Return (X, Y) of the center of cell containing provided text 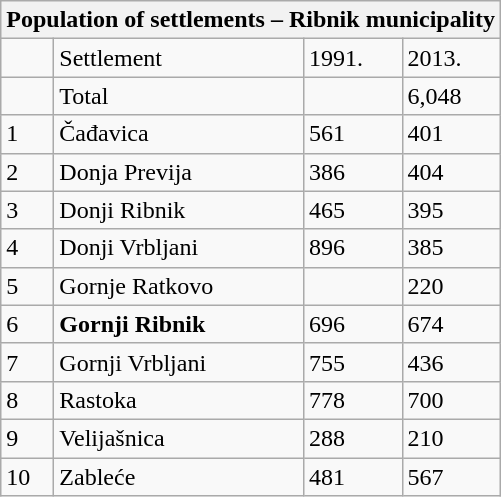
Total (179, 96)
Velijašnica (179, 438)
6,048 (451, 96)
561 (353, 134)
778 (353, 400)
674 (451, 324)
385 (451, 248)
2013. (451, 58)
436 (451, 362)
404 (451, 172)
Population of settlements – Ribnik municipality (251, 20)
6 (28, 324)
9 (28, 438)
Rastoka (179, 400)
8 (28, 400)
10 (28, 477)
3 (28, 210)
1 (28, 134)
Čađavica (179, 134)
4 (28, 248)
700 (451, 400)
401 (451, 134)
395 (451, 210)
220 (451, 286)
Zableće (179, 477)
567 (451, 477)
896 (353, 248)
Settlement (179, 58)
386 (353, 172)
Gornje Ratkovo (179, 286)
5 (28, 286)
Donji Vrbljani (179, 248)
Donja Previja (179, 172)
210 (451, 438)
696 (353, 324)
755 (353, 362)
7 (28, 362)
Gornji Vrbljani (179, 362)
1991. (353, 58)
465 (353, 210)
Gornji Ribnik (179, 324)
Donji Ribnik (179, 210)
2 (28, 172)
481 (353, 477)
288 (353, 438)
